Determine the [X, Y] coordinate at the center of the cell enclosing the given text.  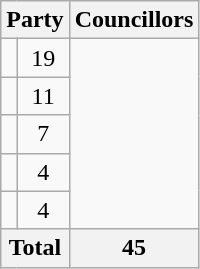
45 [134, 248]
Party [35, 20]
11 [43, 96]
7 [43, 134]
19 [43, 58]
Councillors [134, 20]
Total [35, 248]
